For the text-containing cell, return its midpoint in [x, y] coordinate format. 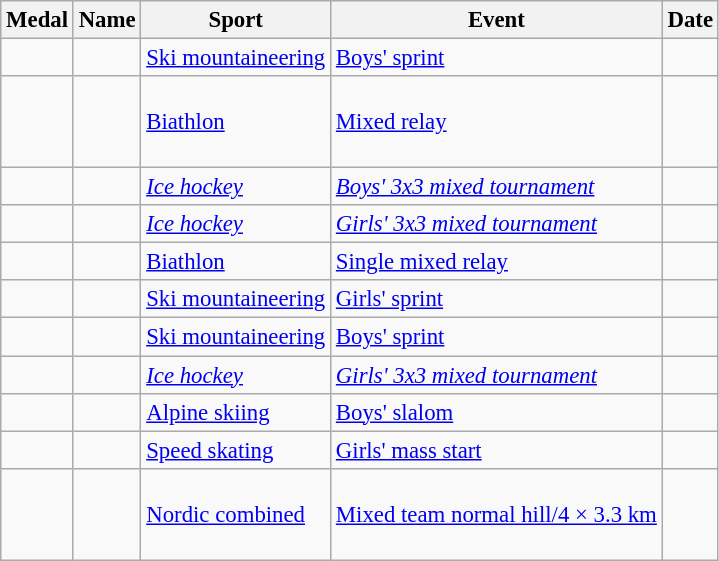
Event [497, 20]
Girls' mass start [497, 450]
Nordic combined [236, 514]
Boys' slalom [497, 412]
Speed skating [236, 450]
Medal [38, 20]
Alpine skiing [236, 412]
Date [690, 20]
Name [107, 20]
Girls' sprint [497, 299]
Mixed relay [497, 122]
Sport [236, 20]
Boys' 3x3 mixed tournament [497, 187]
Mixed team normal hill/4 × 3.3 km [497, 514]
Single mixed relay [497, 262]
